Return (X, Y) of the center of cell containing provided text 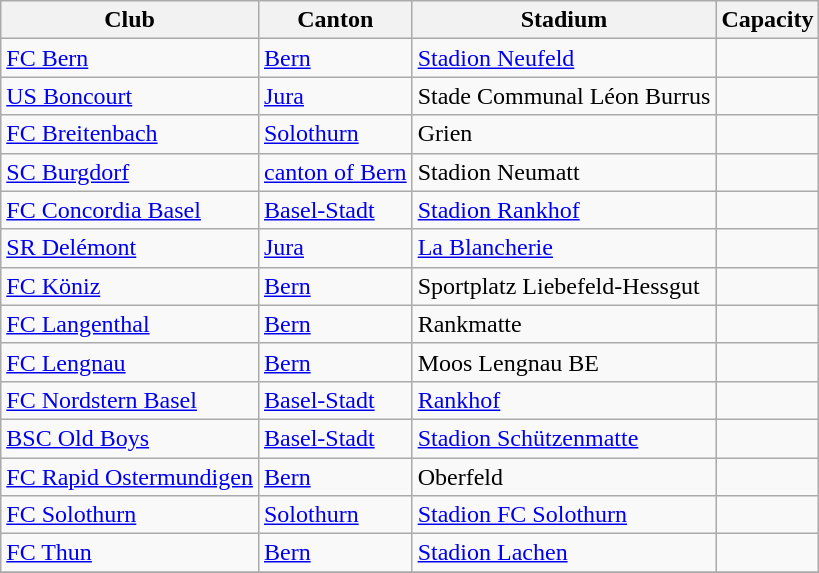
Sportplatz Liebefeld-Hessgut (564, 286)
Club (130, 20)
FC Rapid Ostermundigen (130, 477)
La Blancherie (564, 248)
FC Köniz (130, 286)
Rankhof (564, 400)
Stadion Neufeld (564, 58)
Stadion Schützenmatte (564, 438)
FC Breitenbach (130, 134)
Stadium (564, 20)
FC Concordia Basel (130, 210)
Stade Communal Léon Burrus (564, 96)
FC Nordstern Basel (130, 400)
FC Lengnau (130, 362)
Grien (564, 134)
Rankmatte (564, 324)
Stadion Neumatt (564, 172)
Capacity (768, 20)
Canton (335, 20)
SC Burgdorf (130, 172)
Stadion Rankhof (564, 210)
FC Thun (130, 553)
Stadion Lachen (564, 553)
FC Solothurn (130, 515)
canton of Bern (335, 172)
Moos Lengnau BE (564, 362)
Oberfeld (564, 477)
US Boncourt (130, 96)
FC Langenthal (130, 324)
BSC Old Boys (130, 438)
Stadion FC Solothurn (564, 515)
SR Delémont (130, 248)
FC Bern (130, 58)
